For the text-containing cell, return its midpoint in [X, Y] coordinate format. 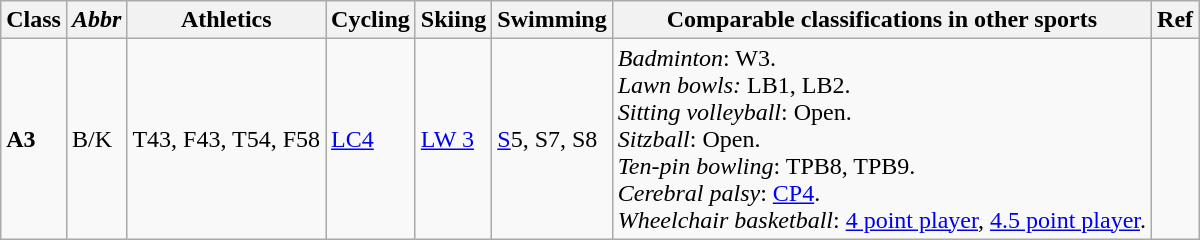
S5, S7, S8 [552, 139]
Athletics [226, 20]
Ref [1176, 20]
Cycling [371, 20]
Skiing [453, 20]
T43, F43, T54, F58 [226, 139]
Class [34, 20]
LW 3 [453, 139]
Abbr [96, 20]
B/K [96, 139]
Comparable classifications in other sports [882, 20]
A3 [34, 139]
Swimming [552, 20]
LC4 [371, 139]
